Find where the given text appears and provide that cell's center as [X, Y] coordinate. 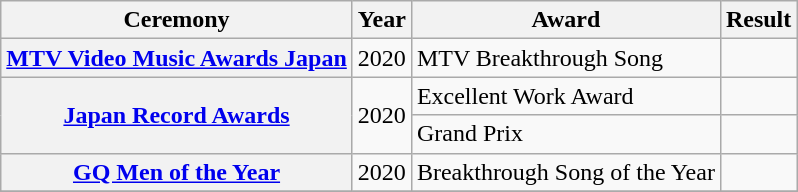
MTV Breakthrough Song [566, 58]
Breakthrough Song of the Year [566, 172]
Ceremony [177, 20]
Result [758, 20]
MTV Video Music Awards Japan [177, 58]
Japan Record Awards [177, 115]
Grand Prix [566, 134]
GQ Men of the Year [177, 172]
Award [566, 20]
Excellent Work Award [566, 96]
Year [382, 20]
